Capture the cell that displays the provided text and extract its (X, Y) central coordinate. 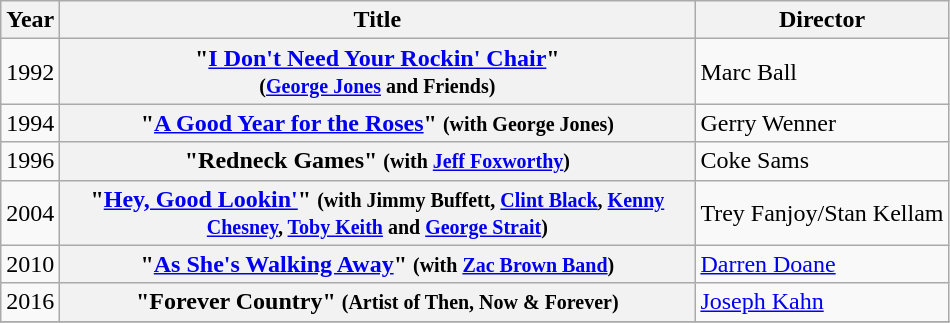
"Hey, Good Lookin'" (with Jimmy Buffett, Clint Black, Kenny Chesney, Toby Keith and George Strait) (378, 212)
Joseph Kahn (822, 302)
Year (30, 20)
2010 (30, 264)
Title (378, 20)
2004 (30, 212)
2016 (30, 302)
1994 (30, 123)
"Forever Country" (Artist of Then, Now & Forever) (378, 302)
Marc Ball (822, 72)
"A Good Year for the Roses" (with George Jones) (378, 123)
"As She's Walking Away" (with Zac Brown Band) (378, 264)
"I Don't Need Your Rockin' Chair"(George Jones and Friends) (378, 72)
Director (822, 20)
"Redneck Games" (with Jeff Foxworthy) (378, 161)
1992 (30, 72)
Gerry Wenner (822, 123)
1996 (30, 161)
Darren Doane (822, 264)
Trey Fanjoy/Stan Kellam (822, 212)
Coke Sams (822, 161)
